Return [x, y] of the center of cell containing provided text 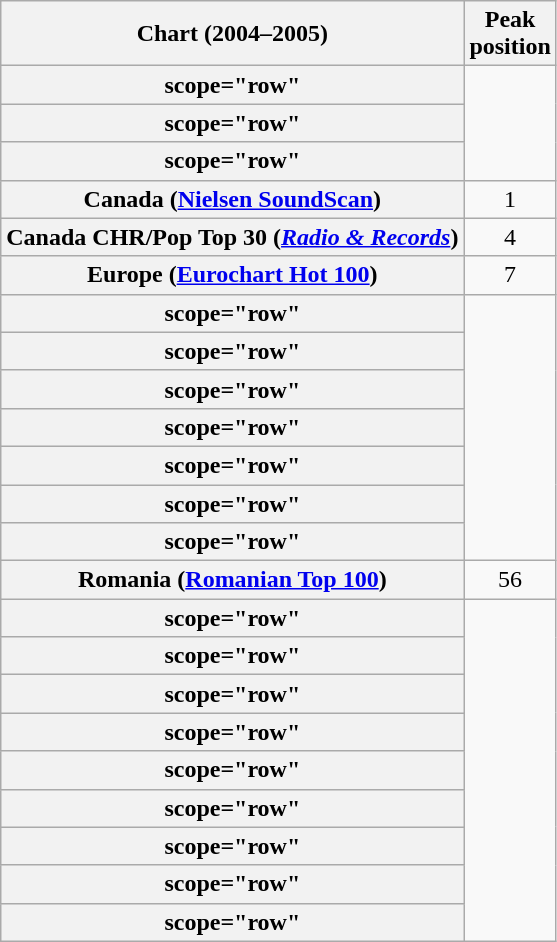
Canada (Nielsen SoundScan) [232, 199]
7 [510, 275]
Europe (Eurochart Hot 100) [232, 275]
4 [510, 237]
Canada CHR/Pop Top 30 (Radio & Records) [232, 237]
Romania (Romanian Top 100) [232, 580]
Peakposition [510, 34]
Chart (2004–2005) [232, 34]
1 [510, 199]
56 [510, 580]
